Identify which cell holds the provided text, then report its (x, y) central coordinate. 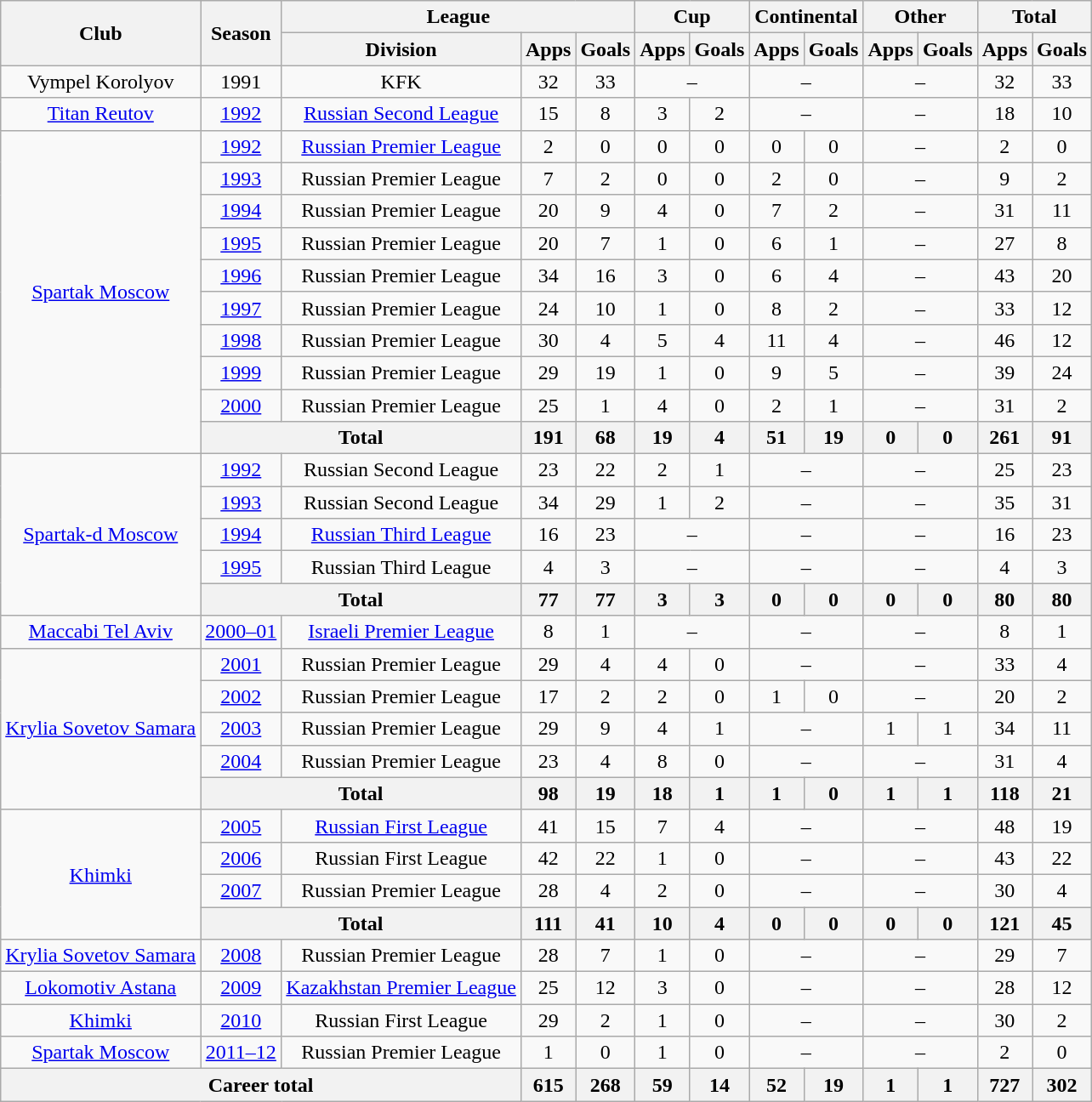
27 (1004, 243)
Continental (806, 17)
1991 (242, 82)
2008 (242, 956)
118 (1004, 793)
261 (1004, 438)
1997 (242, 308)
615 (548, 1085)
191 (548, 438)
59 (663, 1085)
17 (548, 696)
21 (1062, 793)
2000 (242, 406)
2011–12 (242, 1053)
35 (1004, 503)
48 (1004, 826)
14 (719, 1085)
268 (606, 1085)
Vympel Korolyov (100, 82)
111 (548, 923)
Career total (261, 1085)
2003 (242, 729)
League (458, 17)
2006 (242, 858)
727 (1004, 1085)
2002 (242, 696)
2001 (242, 664)
Israeli Premier League (401, 632)
2007 (242, 890)
1996 (242, 275)
2004 (242, 761)
2010 (242, 1020)
Other (920, 17)
KFK (401, 82)
Titan Reutov (100, 114)
Kazakhstan Premier League (401, 988)
Cup (692, 17)
Division (401, 49)
45 (1062, 923)
2005 (242, 826)
39 (1004, 372)
302 (1062, 1085)
2009 (242, 988)
Spartak-d Moscow (100, 535)
Lokomotiv Astana (100, 988)
2000–01 (242, 632)
51 (776, 438)
46 (1004, 340)
1999 (242, 372)
Season (242, 33)
1998 (242, 340)
52 (776, 1085)
121 (1004, 923)
98 (548, 793)
91 (1062, 438)
Club (100, 33)
68 (606, 438)
42 (548, 858)
Maccabi Tel Aviv (100, 632)
